Pinpoint the cell where the given text exists, returning its (x, y) midpoint coordinate. 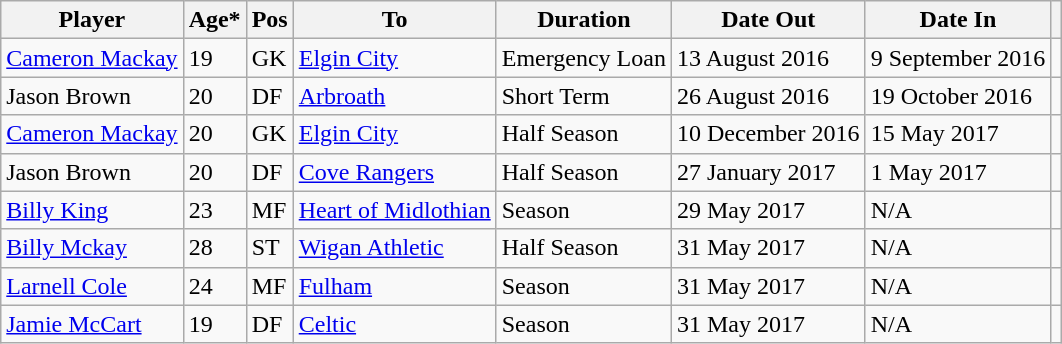
Date In (958, 20)
Wigan Athletic (394, 248)
Larnell Cole (92, 286)
Billy Mckay (92, 248)
26 August 2016 (768, 96)
ST (270, 248)
Celtic (394, 324)
Emergency Loan (584, 58)
29 May 2017 (768, 210)
28 (214, 248)
27 January 2017 (768, 172)
15 May 2017 (958, 134)
1 May 2017 (958, 172)
10 December 2016 (768, 134)
23 (214, 210)
Duration (584, 20)
Age* (214, 20)
Billy King (92, 210)
19 October 2016 (958, 96)
Fulham (394, 286)
Date Out (768, 20)
Cove Rangers (394, 172)
Arbroath (394, 96)
Pos (270, 20)
9 September 2016 (958, 58)
Heart of Midlothian (394, 210)
Short Term (584, 96)
24 (214, 286)
Jamie McCart (92, 324)
13 August 2016 (768, 58)
Player (92, 20)
To (394, 20)
